Pinpoint the cell where the given text exists, returning its (x, y) midpoint coordinate. 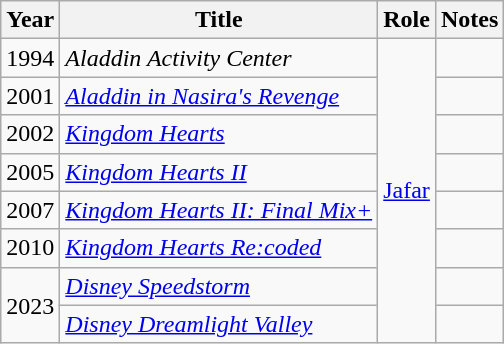
Kingdom Hearts (219, 134)
Kingdom Hearts Re:coded (219, 248)
Jafar (407, 191)
Disney Speedstorm (219, 286)
2007 (30, 210)
Aladdin Activity Center (219, 58)
Year (30, 20)
Notes (469, 20)
Disney Dreamlight Valley (219, 324)
2023 (30, 305)
Kingdom Hearts II (219, 172)
2010 (30, 248)
2002 (30, 134)
1994 (30, 58)
2001 (30, 96)
Title (219, 20)
Kingdom Hearts II: Final Mix+ (219, 210)
Aladdin in Nasira's Revenge (219, 96)
Role (407, 20)
2005 (30, 172)
